Determine the (X, Y) coordinate at the center of the cell enclosing the given text.  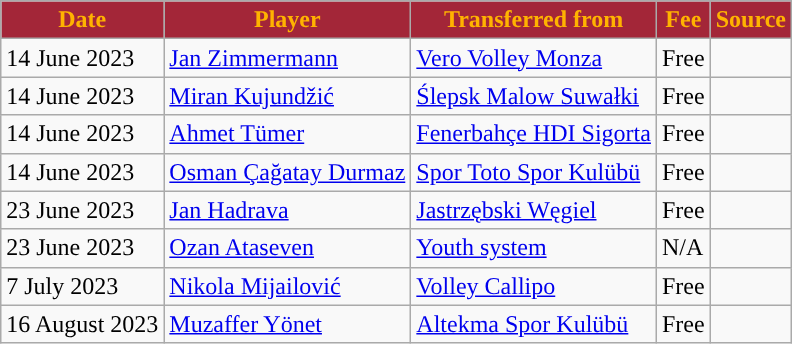
Altekma Spor Kulübü (534, 324)
Vero Volley Monza (534, 58)
Miran Kujundžić (288, 96)
Ahmet Tümer (288, 134)
Ślepsk Malow Suwałki (534, 96)
Date (82, 20)
16 August 2023 (82, 324)
7 July 2023 (82, 286)
Jan Hadrava (288, 210)
Jastrzębski Węgiel (534, 210)
Fee (683, 20)
Jan Zimmermann (288, 58)
N/A (683, 248)
Transferred from (534, 20)
Player (288, 20)
Source (750, 20)
Youth system (534, 248)
Nikola Mijailović (288, 286)
Spor Toto Spor Kulübü (534, 172)
Osman Çağatay Durmaz (288, 172)
Ozan Ataseven (288, 248)
Volley Callipo (534, 286)
Fenerbahçe HDI Sigorta (534, 134)
Muzaffer Yönet (288, 324)
